Locate the cell with the specified text and output its (X, Y) center coordinate. 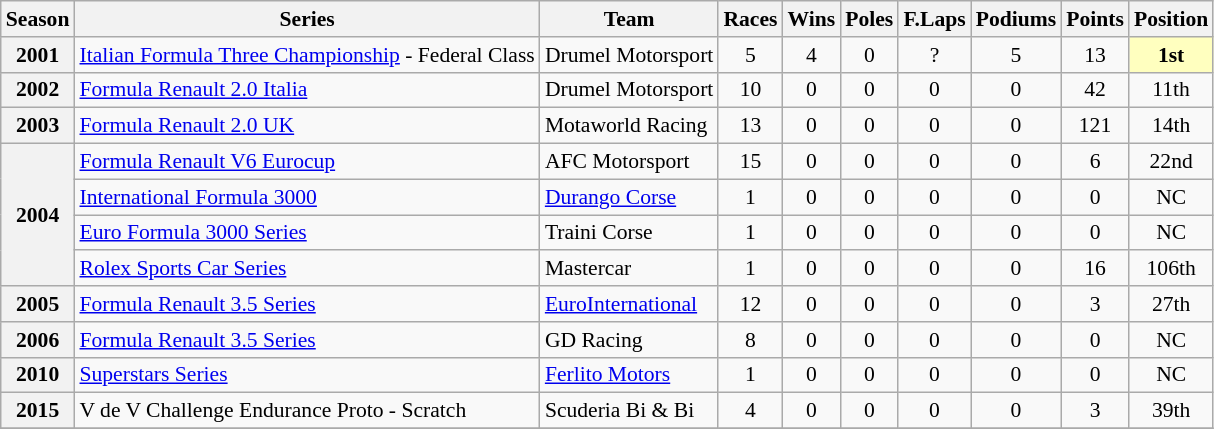
12 (750, 304)
2015 (38, 411)
Italian Formula Three Championship - Federal Class (306, 55)
6 (1095, 162)
Durango Corse (630, 197)
2004 (38, 215)
Euro Formula 3000 Series (306, 233)
2001 (38, 55)
? (934, 55)
Team (630, 19)
Rolex Sports Car Series (306, 269)
Ferlito Motors (630, 375)
GD Racing (630, 340)
Formula Renault 2.0 Italia (306, 90)
8 (750, 340)
Formula Renault 2.0 UK (306, 126)
106th (1171, 269)
Wins (812, 19)
Races (750, 19)
Traini Corse (630, 233)
2006 (38, 340)
2003 (38, 126)
Poles (869, 19)
121 (1095, 126)
1st (1171, 55)
11th (1171, 90)
F.Laps (934, 19)
Points (1095, 19)
AFC Motorsport (630, 162)
EuroInternational (630, 304)
22nd (1171, 162)
2010 (38, 375)
Season (38, 19)
2005 (38, 304)
Formula Renault V6 Eurocup (306, 162)
39th (1171, 411)
16 (1095, 269)
Scuderia Bi & Bi (630, 411)
10 (750, 90)
27th (1171, 304)
Motaworld Racing (630, 126)
42 (1095, 90)
International Formula 3000 (306, 197)
2002 (38, 90)
Mastercar (630, 269)
15 (750, 162)
Series (306, 19)
V de V Challenge Endurance Proto - Scratch (306, 411)
Podiums (1016, 19)
Superstars Series (306, 375)
Position (1171, 19)
14th (1171, 126)
